Output the [x, y] coordinate of the center of the cell containing the given text.  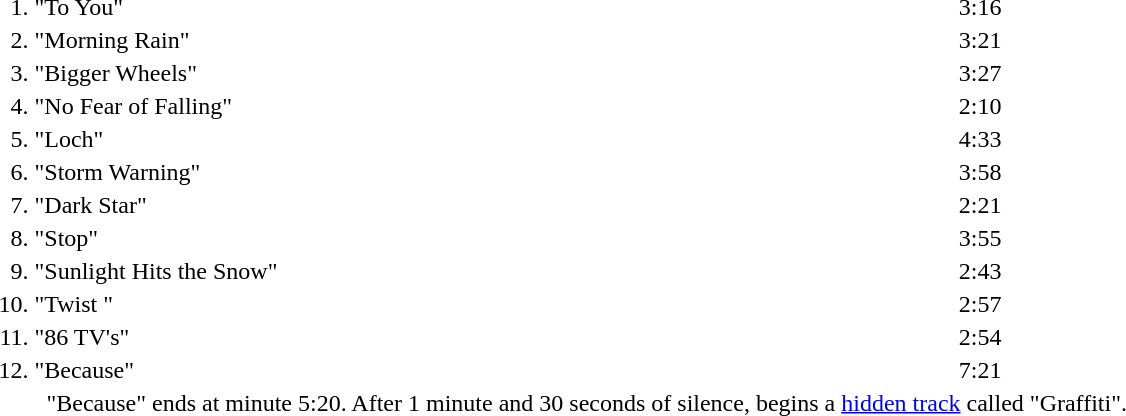
"Bigger Wheels" [494, 73]
"Because" [494, 370]
"Twist " [494, 304]
"Loch" [494, 139]
"No Fear of Falling" [494, 106]
"Stop" [494, 238]
"Storm Warning" [494, 172]
"Morning Rain" [494, 40]
"Sunlight Hits the Snow" [494, 271]
"86 TV's" [494, 337]
"Dark Star" [494, 205]
